Return the (X, Y) coordinate for the center point of the cell that contains the specified text.  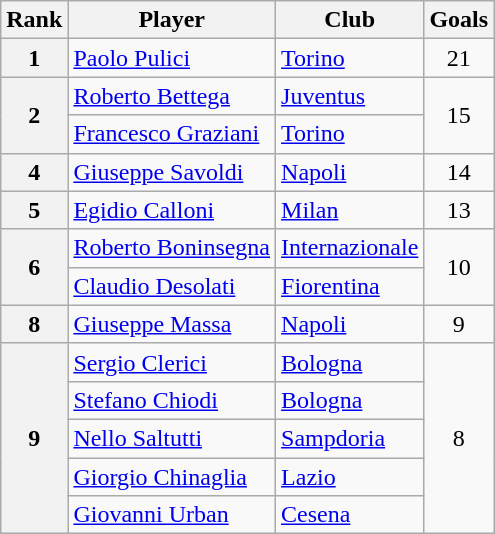
21 (459, 58)
Fiorentina (350, 286)
2 (34, 115)
Goals (459, 20)
Giorgio Chinaglia (172, 477)
13 (459, 210)
Sampdoria (350, 438)
6 (34, 267)
Roberto Boninsegna (172, 248)
Club (350, 20)
Roberto Bettega (172, 96)
1 (34, 58)
Giovanni Urban (172, 515)
Rank (34, 20)
Juventus (350, 96)
Internazionale (350, 248)
14 (459, 172)
4 (34, 172)
Egidio Calloni (172, 210)
15 (459, 115)
Paolo Pulici (172, 58)
10 (459, 267)
Giuseppe Savoldi (172, 172)
5 (34, 210)
Nello Saltutti (172, 438)
Cesena (350, 515)
Milan (350, 210)
Francesco Graziani (172, 134)
Stefano Chiodi (172, 400)
Sergio Clerici (172, 362)
Lazio (350, 477)
Claudio Desolati (172, 286)
Player (172, 20)
Giuseppe Massa (172, 324)
